From the cell containing the given text, extract its center point as [X, Y] coordinate. 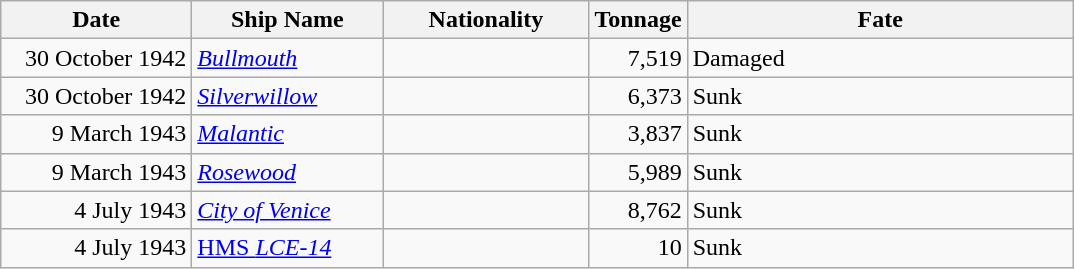
HMS LCE-14 [288, 248]
Fate [880, 20]
6,373 [638, 96]
5,989 [638, 172]
10 [638, 248]
Date [96, 20]
8,762 [638, 210]
City of Venice [288, 210]
Ship Name [288, 20]
3,837 [638, 134]
Damaged [880, 58]
Rosewood [288, 172]
7,519 [638, 58]
Nationality [486, 20]
Silverwillow [288, 96]
Malantic [288, 134]
Tonnage [638, 20]
Bullmouth [288, 58]
